Find where the given text appears and provide that cell's center as (x, y) coordinate. 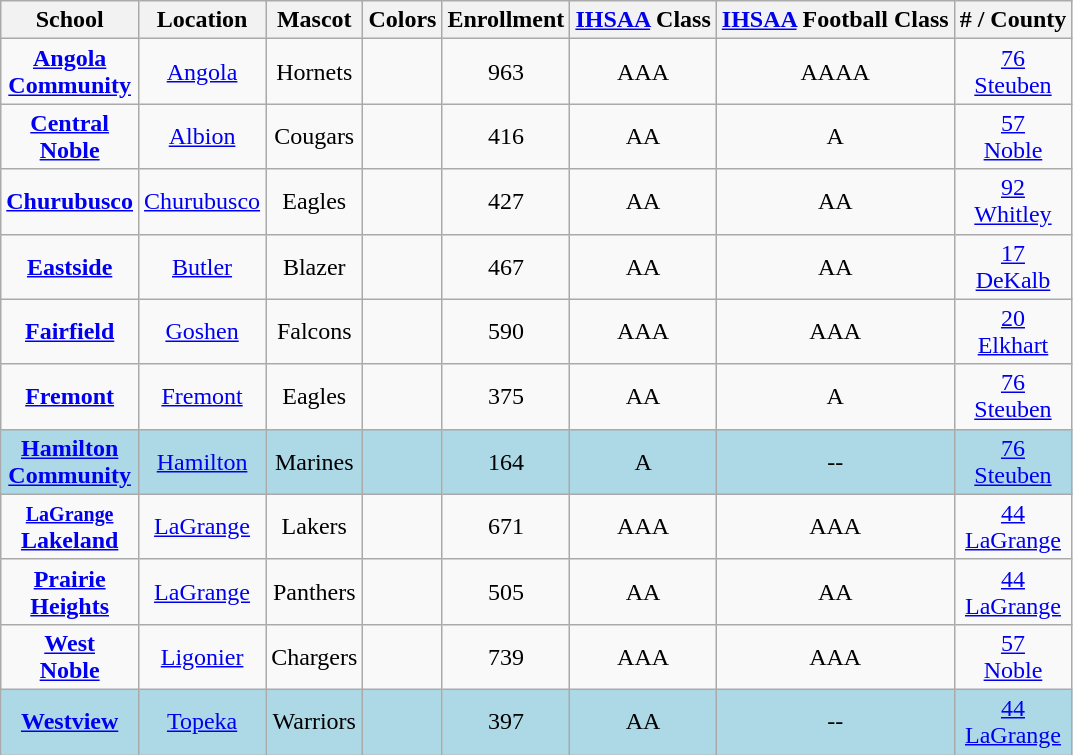
LaGrange Lakeland (70, 526)
Angola (202, 72)
963 (506, 72)
Colors (402, 20)
Enrollment (506, 20)
Westview (70, 722)
Prairie Heights (70, 592)
467 (506, 266)
Mascot (314, 20)
IHSAA Football Class (835, 20)
Angola Community (70, 72)
375 (506, 396)
590 (506, 332)
92 Whitley (1013, 202)
416 (506, 136)
Blazer (314, 266)
Topeka (202, 722)
Warriors (314, 722)
West Noble (70, 656)
Central Noble (70, 136)
Marines (314, 462)
AAAA (835, 72)
Fairfield (70, 332)
Location (202, 20)
IHSAA Class (643, 20)
Ligonier (202, 656)
Hamilton Community (70, 462)
427 (506, 202)
739 (506, 656)
Hamilton (202, 462)
397 (506, 722)
Lakers (314, 526)
17 DeKalb (1013, 266)
Butler (202, 266)
Falcons (314, 332)
Hornets (314, 72)
Cougars (314, 136)
Chargers (314, 656)
Eastside (70, 266)
Albion (202, 136)
# / County (1013, 20)
505 (506, 592)
20 Elkhart (1013, 332)
School (70, 20)
164 (506, 462)
671 (506, 526)
Panthers (314, 592)
Goshen (202, 332)
